Find where the given text appears and provide that cell's center as [X, Y] coordinate. 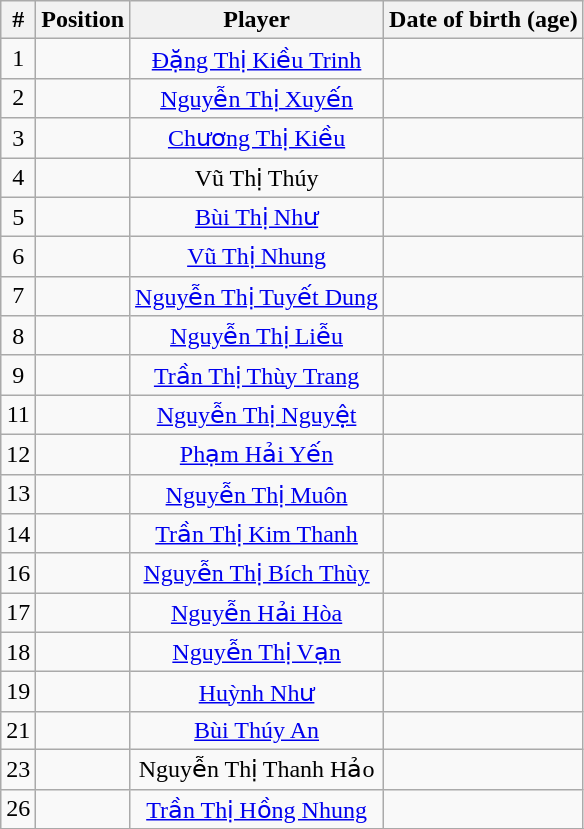
21 [18, 730]
1 [18, 59]
17 [18, 613]
Nguyễn Thị Xuyến [257, 98]
12 [18, 454]
Trần Thị Kim Thanh [257, 534]
Huỳnh Như [257, 692]
14 [18, 534]
Bùi Thị Như [257, 217]
2 [18, 98]
Nguyễn Thị Liễu [257, 336]
Position [83, 20]
26 [18, 809]
Trần Thị Hồng Nhung [257, 809]
Nguyễn Thị Bích Thùy [257, 573]
18 [18, 652]
23 [18, 769]
Nguyễn Thị Thanh Hảo [257, 769]
Trần Thị Thùy Trang [257, 375]
4 [18, 178]
16 [18, 573]
3 [18, 138]
Đặng Thị Kiều Trinh [257, 59]
Chương Thị Kiều [257, 138]
Nguyễn Hải Hòa [257, 613]
Vũ Thị Thúy [257, 178]
5 [18, 217]
11 [18, 415]
Vũ Thị Nhung [257, 257]
Bùi Thúy An [257, 730]
9 [18, 375]
Nguyễn Thị Nguyệt [257, 415]
Date of birth (age) [484, 20]
Nguyễn Thị Muôn [257, 494]
Nguyễn Thị Tuyết Dung [257, 296]
6 [18, 257]
8 [18, 336]
Player [257, 20]
19 [18, 692]
7 [18, 296]
Nguyễn Thị Vạn [257, 652]
13 [18, 494]
# [18, 20]
Phạm Hải Yến [257, 454]
